Find where the given text appears and provide that cell's center as (x, y) coordinate. 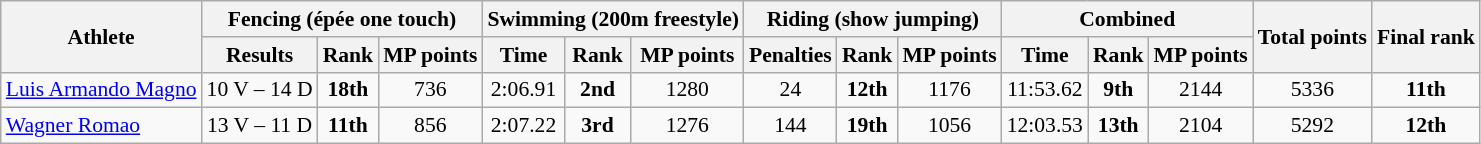
9th (1118, 90)
2:07.22 (523, 126)
2104 (1201, 126)
13th (1118, 126)
Combined (1128, 19)
1276 (687, 126)
24 (790, 90)
12:03.53 (1045, 126)
3rd (598, 126)
Total points (1312, 36)
Luis Armando Magno (102, 90)
11:53.62 (1045, 90)
Athlete (102, 36)
10 V – 14 D (260, 90)
856 (430, 126)
Swimming (200m freestyle) (613, 19)
Results (260, 55)
2nd (598, 90)
Wagner Romao (102, 126)
18th (348, 90)
1176 (949, 90)
13 V – 11 D (260, 126)
Riding (show jumping) (873, 19)
144 (790, 126)
2:06.91 (523, 90)
Fencing (épée one touch) (342, 19)
Final rank (1426, 36)
19th (868, 126)
5292 (1312, 126)
736 (430, 90)
1280 (687, 90)
5336 (1312, 90)
Penalties (790, 55)
2144 (1201, 90)
1056 (949, 126)
